Search for the cell housing the specified text and yield its [x, y] center coordinate. 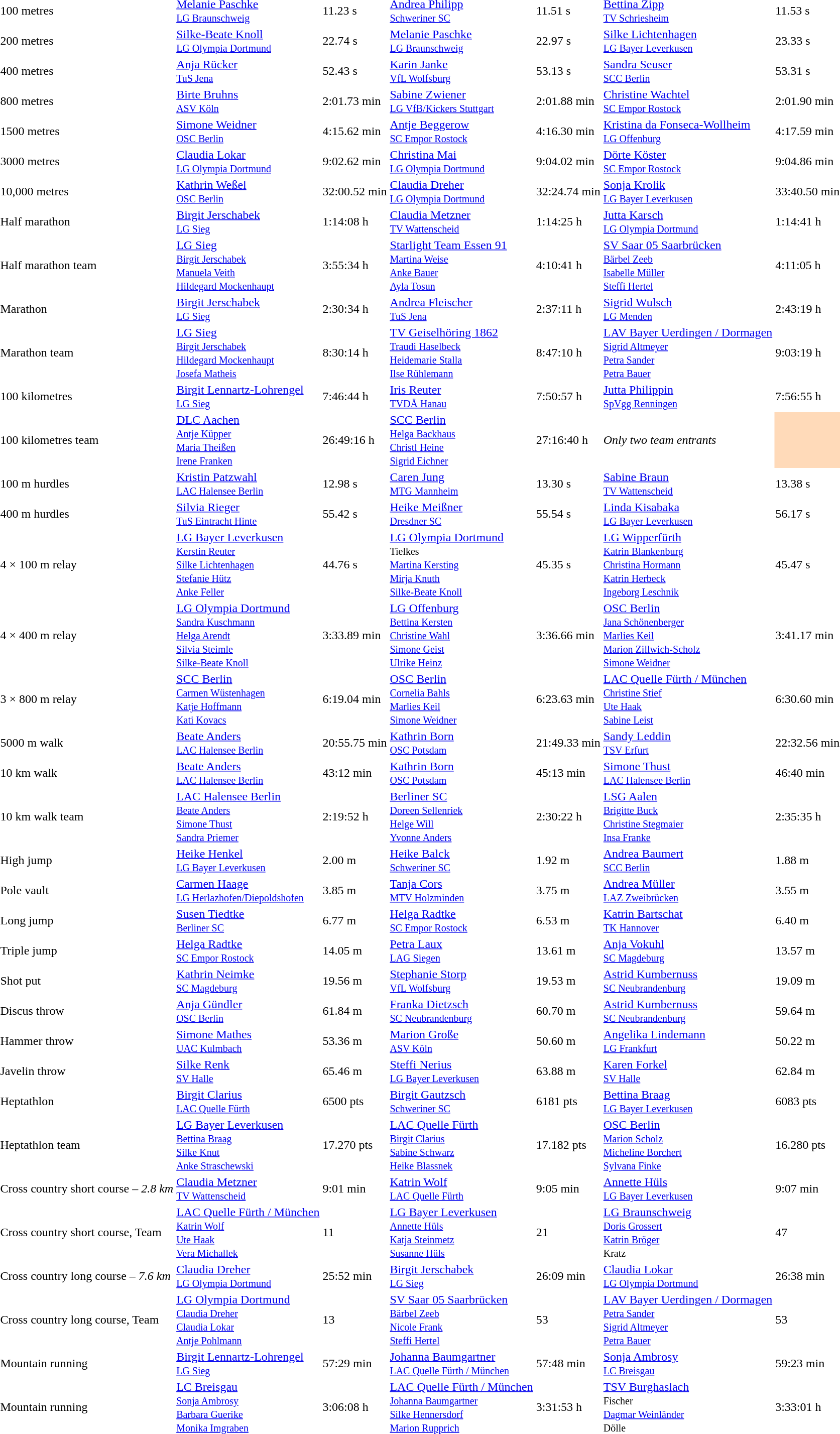
Anja VokuhlSC Magdeburg [688, 951]
8:30:14 h [354, 352]
LG SiegBirgit JerschabekManuela VeithHildegard Mockenhaupt [248, 265]
6.53 m [568, 921]
SCC BerlinCarmen WüstenhagenKatje HoffmannKati Kovacs [248, 699]
Jutta KarschLG Olympia Dortmund [688, 222]
Tanja CorsMTV Holzminden [461, 891]
Andrea BaumertSCC Berlin [688, 861]
22.74 s [354, 41]
19.56 m [354, 981]
57:29 min [354, 1364]
17.270 pts [354, 1145]
9:05 min [568, 1189]
Simone WeidnerOSC Berlin [248, 132]
Christine WachtelSC Empor Rostock [688, 101]
65.46 m [354, 1071]
12.98 s [354, 484]
Annette HülsLG Bayer Leverkusen [688, 1189]
Kathrin NeimkeSC Magdeburg [248, 981]
17.182 pts [568, 1145]
6500 pts [354, 1102]
55.54 s [568, 514]
LG Olympia DortmundClaudia DreherClaudia LokarAntje Pohlmann [248, 1320]
LAC Quelle Fürth / MünchenKatrin WolfUte HaakVera Michallek [248, 1232]
Petra LauxLAG Siegen [461, 951]
4:16.30 min [568, 132]
Heike MeißnerDresdner SC [461, 514]
Christina MaiLG Olympia Dortmund [461, 162]
Franka DietzschSC Neubrandenburg [461, 1011]
LG BraunschweigDoris GrossertKatrin BrögerKratz [688, 1232]
Starlight Team Essen 91Martina WeiseAnke BauerAyla Tosun [461, 265]
Karin JankeVfL Wolfsburg [461, 71]
13.61 m [568, 951]
Sabine BraunTV Wattenscheid [688, 484]
2:19:52 h [354, 816]
Simone ThustLAC Halensee Berlin [688, 773]
14.05 m [354, 951]
21 [568, 1232]
Antje BeggerowSC Empor Rostock [461, 132]
3:33.89 min [354, 635]
LG Olympia DortmundSandra KuschmannHelga ArendtSilvia SteimleSilke-Beate Knoll [248, 635]
Silke LichtenhagenLG Bayer Leverkusen [688, 41]
LAC Quelle FürthBirgit ClariusSabine SchwarzHeike Blassnek [461, 1145]
Sigrid WulschLG Menden [688, 309]
Kristina da Fonseca-WollheimLG Offenburg [688, 132]
25:52 min [354, 1276]
Bettina BraagLG Bayer Leverkusen [688, 1102]
Birgit GautzschSchweriner SC [461, 1102]
Kathrin WeßelOSC Berlin [248, 192]
LG WipperfürthKatrin BlankenburgChristina HormannKatrin HerbeckIngeborg Leschnik [688, 564]
32:24.74 min [568, 192]
52.43 s [354, 71]
9:04.02 min [568, 162]
Silke RenkSV Halle [248, 1071]
Stephanie StorpVfL Wolfsburg [461, 981]
9:02.62 min [354, 162]
LG OffenburgBettina KerstenChristine WahlSimone GeistUlrike Heinz [461, 635]
Marion GroßeASV Köln [461, 1041]
2.00 m [354, 861]
Sonja KrolikLG Bayer Leverkusen [688, 192]
Heike HenkelLG Bayer Leverkusen [248, 861]
26:09 min [568, 1276]
Karen ForkelSV Halle [688, 1071]
SV Saar 05 SaarbrückenBärbel ZeebNicole FrankSteffi Hertel [461, 1320]
3.75 m [568, 891]
Silke-Beate KnollLG Olympia Dortmund [248, 41]
OSC BerlinJana SchönenbergerMarlies KeilMarion Zillwich-ScholzSimone Weidner [688, 635]
Sandy LeddinTSV Erfurt [688, 743]
Anja GündlerOSC Berlin [248, 1011]
6:19.04 min [354, 699]
Andrea FleischerTuS Jena [461, 309]
45.35 s [568, 564]
3:36.66 min [568, 635]
9:01 min [354, 1189]
6.77 m [354, 921]
2:01.88 min [568, 101]
53.13 s [568, 71]
3:55:34 h [354, 265]
1.92 m [568, 861]
2:30:22 h [568, 816]
Carmen HaageLG Herlazhofen/Diepoldshofen [248, 891]
4:15.62 min [354, 132]
Kristin PatzwahlLAC Halensee Berlin [248, 484]
Angelika LindemannLG Frankfurt [688, 1041]
53 [568, 1320]
Katrin BartschatTK Hannover [688, 921]
13 [354, 1320]
1:14:08 h [354, 222]
6181 pts [568, 1102]
3.85 m [354, 891]
7:50:57 h [568, 397]
2:37:11 h [568, 309]
TV Geiselhöring 1862Traudi HaselbeckHeidemarie StallaIlse Rühlemann [461, 352]
1:14:25 h [568, 222]
Simone MathesUAC Kulmbach [248, 1041]
Melanie PaschkeLG Braunschweig [461, 41]
20:55.75 min [354, 743]
Iris ReuterTVDÄ Hanau [461, 397]
Andrea MüllerLAZ Zweibrücken [688, 891]
Dörte KösterSC Empor Rostock [688, 162]
LG Olympia DortmundTielkesMartina KerstingMirja KnuthSilke-Beate Knoll [461, 564]
32:00.52 min [354, 192]
Steffi NeriusLG Bayer Leverkusen [461, 1071]
7:46:44 h [354, 397]
LG SiegBirgit JerschabekHildegard MockenhauptJosefa Matheis [248, 352]
OSC BerlinMarion ScholzMicheline BorchertSylvana Finke [688, 1145]
LSG AalenBrigitte BuckChristine StegmaierInsa Franke [688, 816]
21:49.33 min [568, 743]
13.30 s [568, 484]
Heike BalckSchweriner SC [461, 861]
2:01.73 min [354, 101]
DLC AachenAntje KüpperMaria TheißenIrene Franken [248, 440]
Sandra SeuserSCC Berlin [688, 71]
SV Saar 05 SaarbrückenBärbel ZeebIsabelle MüllerSteffi Hertel [688, 265]
27:16:40 h [568, 440]
53.36 m [354, 1041]
Caren JungMTG Mannheim [461, 484]
26:49:16 h [354, 440]
50.60 m [568, 1041]
SCC BerlinHelga BackhausChristl HeineSigrid Eichner [461, 440]
Birgit ClariusLAC Quelle Fürth [248, 1102]
Only two team entrants [688, 440]
Silvia RiegerTuS Eintracht Hinte [248, 514]
61.84 m [354, 1011]
LAC Quelle Fürth / MünchenChristine StiefUte HaakSabine Leist [688, 699]
22.97 s [568, 41]
LG Bayer LeverkusenAnnette HülsKatja SteinmetzSusanne Hüls [461, 1232]
Johanna BaumgartnerLAC Quelle Fürth / München [461, 1364]
63.88 m [568, 1071]
Birte BruhnsASV Köln [248, 101]
LAC Halensee BerlinBeate AndersSimone ThustSandra Priemer [248, 816]
4:10:41 h [568, 265]
Susen TiedtkeBerliner SC [248, 921]
60.70 m [568, 1011]
LG Bayer LeverkusenBettina BraagSilke KnutAnke Straschewski [248, 1145]
11 [354, 1232]
LG Bayer LeverkusenKerstin ReuterSilke LichtenhagenStefanie HützAnke Feller [248, 564]
2:30:34 h [354, 309]
55.42 s [354, 514]
19.53 m [568, 981]
OSC BerlinCornelia BahlsMarlies KeilSimone Weidner [461, 699]
Anja RückerTuS Jena [248, 71]
Jutta PhilippinSpVgg Renningen [688, 397]
Sonja AmbrosyLC Breisgau [688, 1364]
45:13 min [568, 773]
Berliner SCDoreen SellenriekHelge WillYvonne Anders [461, 816]
44.76 s [354, 564]
LAV Bayer Uerdingen / DormagenPetra SanderSigrid AltmeyerPetra Bauer [688, 1320]
43:12 min [354, 773]
Sabine ZwienerLG VfB/Kickers Stuttgart [461, 101]
6:23.63 min [568, 699]
57:48 min [568, 1364]
Linda KisabakaLG Bayer Leverkusen [688, 514]
Katrin WolfLAC Quelle Fürth [461, 1189]
8:47:10 h [568, 352]
LAV Bayer Uerdingen / DormagenSigrid AltmeyerPetra SanderPetra Bauer [688, 352]
